Provide the (X, Y) coordinate of the cell's center where the given text is located.  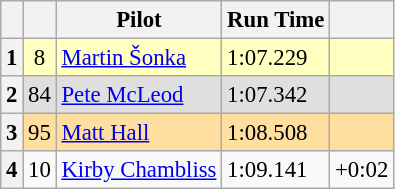
Run Time (276, 20)
1:08.508 (276, 133)
2 (12, 95)
Pete McLeod (139, 95)
8 (40, 58)
95 (40, 133)
1:07.342 (276, 95)
1:07.229 (276, 58)
Kirby Chambliss (139, 170)
Matt Hall (139, 133)
10 (40, 170)
Martin Šonka (139, 58)
3 (12, 133)
+0:02 (362, 170)
Pilot (139, 20)
4 (12, 170)
1:09.141 (276, 170)
1 (12, 58)
84 (40, 95)
